For the text-containing cell, return its midpoint in (X, Y) coordinate format. 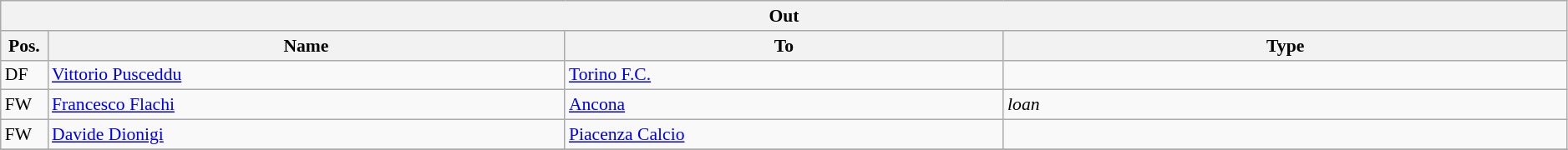
Ancona (784, 105)
Type (1285, 46)
Pos. (24, 46)
DF (24, 75)
loan (1285, 105)
Name (306, 46)
Vittorio Pusceddu (306, 75)
Piacenza Calcio (784, 135)
Torino F.C. (784, 75)
Francesco Flachi (306, 105)
Out (784, 16)
Davide Dionigi (306, 135)
To (784, 46)
